Return the (x, y) coordinate for the center point of the cell that contains the specified text.  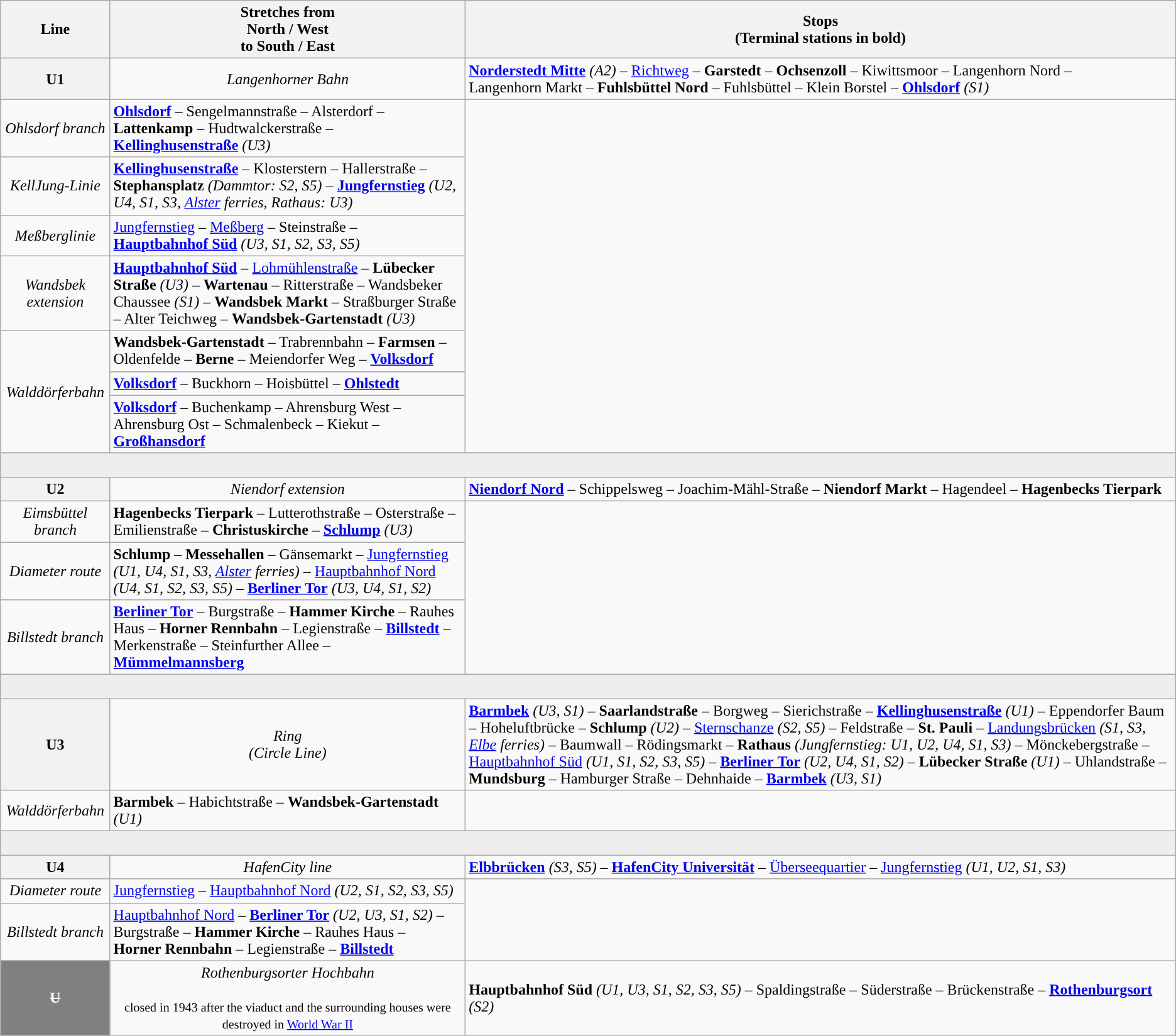
Stops (Terminal stations in bold) (820, 30)
Ohlsdorf branch (55, 128)
Niendorf extension (288, 489)
HafenCity line (288, 867)
Ring (Circle Line) (288, 744)
Kellinghusenstraße – Klosterstern – Hallerstraße – Stephansplatz (Dammtor: S2, S5) – Jungfernstieg (U2, U4, S1, S3, Alster ferries, Rathaus: U3) (288, 186)
Wandsbek-Gartenstadt – Trabrennbahn – Farmsen – Oldenfelde – Berne – Meiendorfer Weg – Volksdorf (288, 351)
Ohlsdorf – Sengelmannstraße – Alsterdorf – Lattenkamp – Hudtwalckerstraße – Kellinghusenstraße (U3) (288, 128)
U4 (55, 867)
Volksdorf – Buckhorn – Hoisbüttel – Ohlstedt (288, 383)
Hauptbahnhof Nord – Berliner Tor (U2, U3, S1, S2) – Burgstraße – Hammer Kirche – Rauhes Haus – Horner Rennbahn – Legienstraße – Billstedt (288, 932)
U (55, 998)
Volksdorf – Buchenkamp – Ahrensburg West – Ahrensburg Ost – Schmalenbeck – Kiekut – Großhansdorf (288, 424)
Elbbrücken (S3, S5) – HafenCity Universität – Überseequartier – Jungfernstieg (U1, U2, S1, S3) (820, 867)
Hagenbecks Tierpark – Lutterothstraße – Osterstraße – Emilienstraße – Christuskirche – Schlump (U3) (288, 521)
Line (55, 30)
Stretches from North / West to South / East (288, 30)
U3 (55, 744)
Jungfernstieg – Hauptbahnhof Nord (U2, S1, S2, S3, S5) (288, 891)
Wandsbek extension (55, 293)
Niendorf Nord – Schippelsweg – Joachim-Mähl-Straße – Niendorf Markt – Hagendeel – Hagenbecks Tierpark (820, 489)
KellJung-Linie (55, 186)
U1 (55, 79)
U2 (55, 489)
Jungfernstieg – Meßberg – Steinstraße – Hauptbahnhof Süd (U3, S1, S2, S3, S5) (288, 235)
Rothenburgsorter Hochbahnclosed in 1943 after the viaduct and the surrounding houses were destroyed in World War II (288, 998)
Langenhorner Bahn (288, 79)
Hauptbahnhof Süd (U1, U3, S1, S2, S3, S5) – Spaldingstraße – Süderstraße – Brückenstraße – Rothenburgsort (S2) (820, 998)
Meßberglinie (55, 235)
Eimsbüttel branch (55, 521)
Barmbek – Habichtstraße – Wandsbek-Gartenstadt (U1) (288, 810)
